Search for the cell housing the specified text and yield its (X, Y) center coordinate. 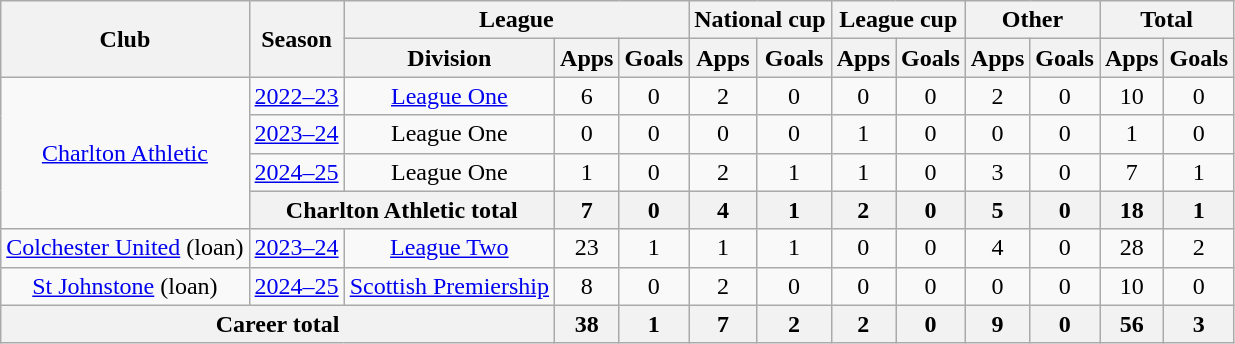
9 (997, 324)
Club (125, 39)
Division (449, 58)
28 (1132, 248)
National cup (760, 20)
18 (1132, 210)
Charlton Athletic (125, 153)
6 (587, 96)
Colchester United (loan) (125, 248)
League (516, 20)
8 (587, 286)
League cup (898, 20)
Season (296, 39)
League Two (449, 248)
38 (587, 324)
2022–23 (296, 96)
Charlton Athletic total (402, 210)
Other (1032, 20)
56 (1132, 324)
St Johnstone (loan) (125, 286)
Scottish Premiership (449, 286)
Total (1167, 20)
Career total (278, 324)
5 (997, 210)
23 (587, 248)
